From the cell containing the given text, extract its center point as [x, y] coordinate. 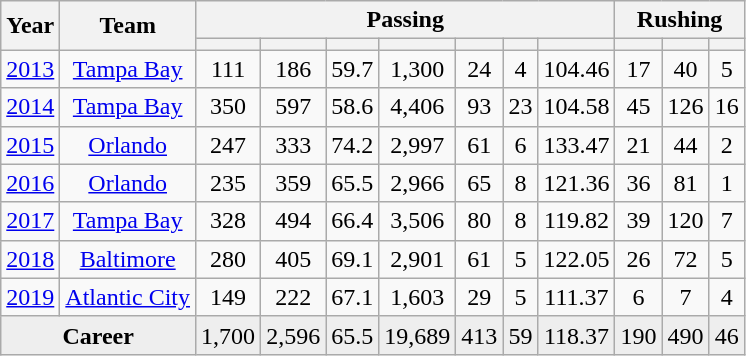
118.37 [576, 335]
2 [726, 145]
111.37 [576, 297]
Year [30, 26]
23 [520, 107]
29 [480, 297]
69.1 [352, 259]
81 [686, 183]
333 [294, 145]
247 [228, 145]
104.58 [576, 107]
280 [228, 259]
16 [726, 107]
Career [98, 335]
1,300 [418, 69]
1,700 [228, 335]
Passing [406, 20]
2017 [30, 221]
2018 [30, 259]
58.6 [352, 107]
Team [128, 26]
2016 [30, 183]
111 [228, 69]
121.36 [576, 183]
119.82 [576, 221]
405 [294, 259]
413 [480, 335]
490 [686, 335]
1,603 [418, 297]
2,596 [294, 335]
67.1 [352, 297]
2,997 [418, 145]
19,689 [418, 335]
45 [638, 107]
120 [686, 221]
Rushing [680, 20]
36 [638, 183]
2014 [30, 107]
2019 [30, 297]
359 [294, 183]
74.2 [352, 145]
2015 [30, 145]
40 [686, 69]
133.47 [576, 145]
2,901 [418, 259]
80 [480, 221]
222 [294, 297]
328 [228, 221]
66.4 [352, 221]
2013 [30, 69]
59.7 [352, 69]
26 [638, 259]
65 [480, 183]
104.46 [576, 69]
4,406 [418, 107]
46 [726, 335]
597 [294, 107]
17 [638, 69]
149 [228, 297]
186 [294, 69]
24 [480, 69]
59 [520, 335]
2,966 [418, 183]
Atlantic City [128, 297]
21 [638, 145]
Baltimore [128, 259]
190 [638, 335]
3,506 [418, 221]
122.05 [576, 259]
1 [726, 183]
72 [686, 259]
494 [294, 221]
350 [228, 107]
126 [686, 107]
235 [228, 183]
44 [686, 145]
39 [638, 221]
93 [480, 107]
